Determine the (x, y) coordinate at the center of the cell enclosing the given text.  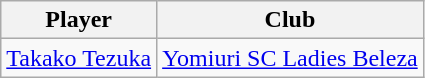
Player (79, 20)
Club (290, 20)
Yomiuri SC Ladies Beleza (290, 58)
Takako Tezuka (79, 58)
